Return the [X, Y] coordinate for the center point of the cell that contains the specified text.  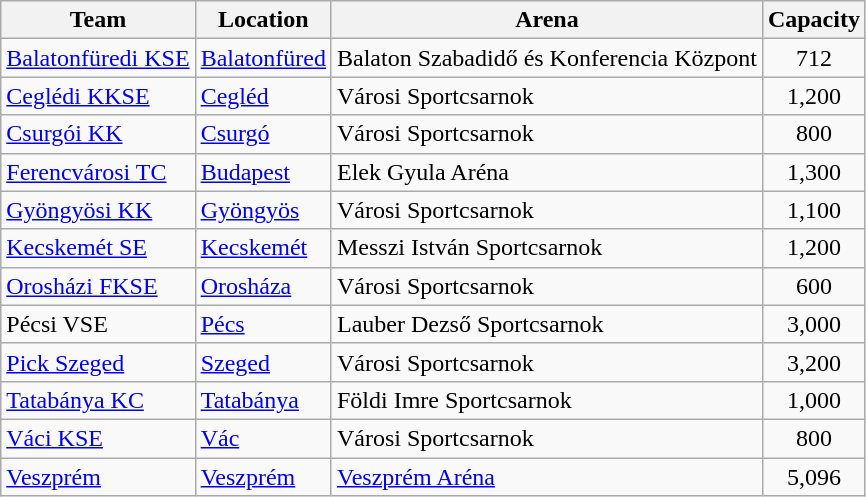
Orosházi FKSE [98, 286]
Budapest [263, 172]
Orosháza [263, 286]
Vác [263, 438]
Balatonfüred [263, 58]
3,000 [814, 324]
Gyöngyös [263, 210]
Lauber Dezső Sportcsarnok [546, 324]
Pécs [263, 324]
Váci KSE [98, 438]
Kecskemét [263, 248]
Csurgói KK [98, 134]
Csurgó [263, 134]
Földi Imre Sportcsarnok [546, 400]
Balatonfüredi KSE [98, 58]
Veszprém Aréna [546, 477]
3,200 [814, 362]
Kecskemét SE [98, 248]
Pick Szeged [98, 362]
1,100 [814, 210]
1,000 [814, 400]
600 [814, 286]
Szeged [263, 362]
712 [814, 58]
Team [98, 20]
Arena [546, 20]
Capacity [814, 20]
Ceglédi KKSE [98, 96]
Balaton Szabadidő és Konferencia Központ [546, 58]
Pécsi VSE [98, 324]
5,096 [814, 477]
Tatabánya [263, 400]
Tatabánya KC [98, 400]
Elek Gyula Aréna [546, 172]
1,300 [814, 172]
Gyöngyösi KK [98, 210]
Cegléd [263, 96]
Ferencvárosi TC [98, 172]
Location [263, 20]
Messzi István Sportcsarnok [546, 248]
